Scan for the cell matching the given text and deliver its [X, Y] coordinate at center. 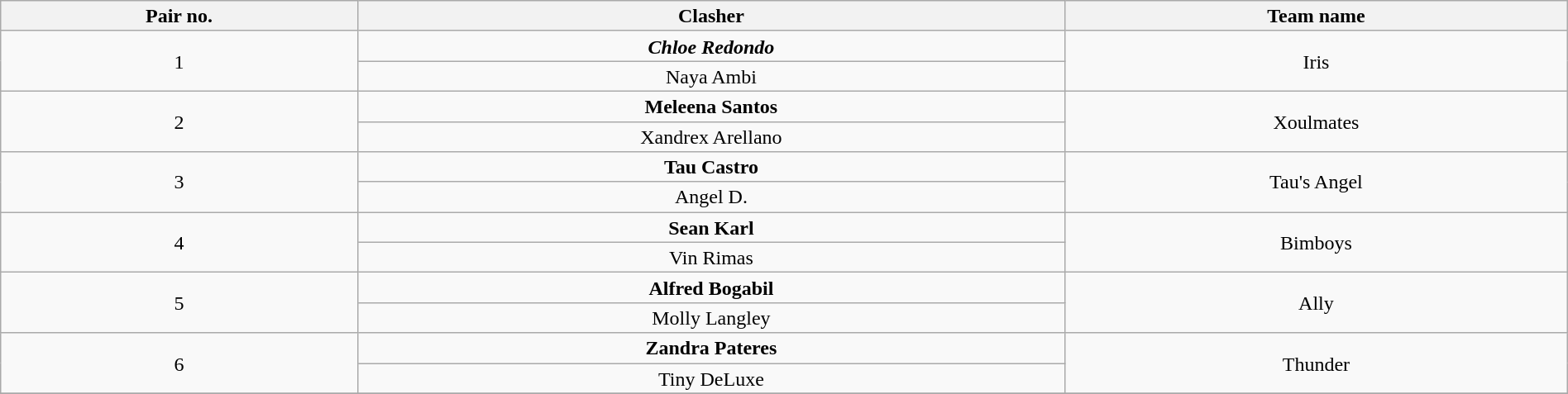
Molly Langley [711, 317]
Thunder [1317, 363]
Clasher [711, 17]
Sean Karl [711, 228]
Bimboys [1317, 243]
Zandra Pateres [711, 349]
Xoulmates [1317, 121]
6 [179, 363]
Meleena Santos [711, 106]
Tau Castro [711, 167]
2 [179, 121]
Ally [1317, 302]
4 [179, 243]
Team name [1317, 17]
Vin Rimas [711, 258]
Tiny DeLuxe [711, 378]
Angel D. [711, 197]
5 [179, 302]
Pair no. [179, 17]
Tau's Angel [1317, 182]
Alfred Bogabil [711, 287]
Iris [1317, 61]
1 [179, 61]
3 [179, 182]
Naya Ambi [711, 76]
Chloe Redondo [711, 46]
Xandrex Arellano [711, 137]
